From the cell containing the given text, extract its center point as (x, y) coordinate. 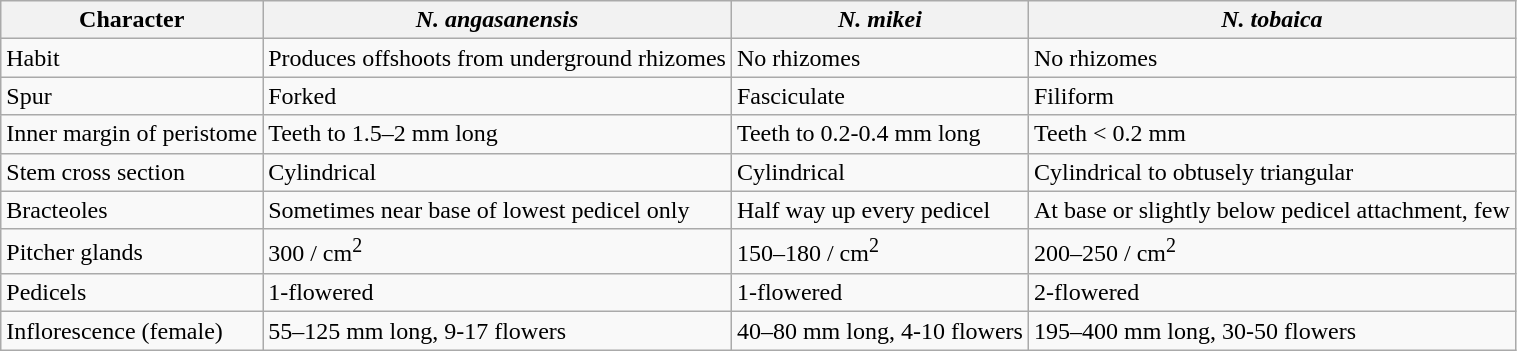
Inner margin of peristome (132, 134)
Fasciculate (880, 96)
40–80 mm long, 4-10 flowers (880, 331)
55–125 mm long, 9-17 flowers (498, 331)
N. mikei (880, 20)
Produces offshoots from underground rhizomes (498, 58)
Filiform (1272, 96)
Cylindrical to obtusely triangular (1272, 172)
Spur (132, 96)
N. tobaica (1272, 20)
Pitcher glands (132, 252)
Forked (498, 96)
Inflorescence (female) (132, 331)
Teeth < 0.2 mm (1272, 134)
Habit (132, 58)
Sometimes near base of lowest pedicel only (498, 210)
Bracteoles (132, 210)
Stem cross section (132, 172)
Pedicels (132, 293)
Character (132, 20)
200–250 / cm2 (1272, 252)
N. angasanensis (498, 20)
300 / cm2 (498, 252)
150–180 / cm2 (880, 252)
At base or slightly below pedicel attachment, few (1272, 210)
2-flowered (1272, 293)
Teeth to 1.5–2 mm long (498, 134)
Teeth to 0.2-0.4 mm long (880, 134)
Half way up every pedicel (880, 210)
195–400 mm long, 30-50 flowers (1272, 331)
